Output the (X, Y) coordinate of the center of the cell containing the given text.  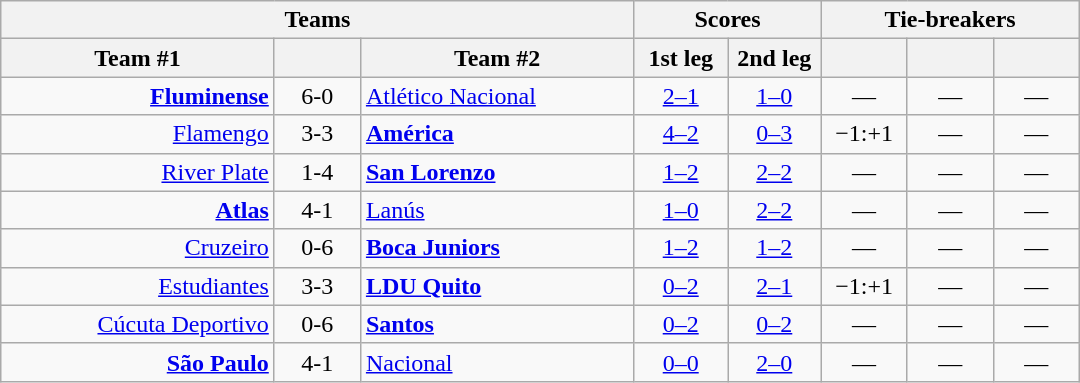
0–0 (681, 362)
Estudiantes (138, 286)
Team #2 (497, 58)
Cruzeiro (138, 248)
Scores (728, 20)
1st leg (681, 58)
2nd leg (775, 58)
Cúcuta Deportivo (138, 324)
0–3 (775, 134)
2–0 (775, 362)
Teams (318, 20)
Atlético Nacional (497, 96)
América (497, 134)
Lanús (497, 210)
6-0 (317, 96)
Santos (497, 324)
Atlas (138, 210)
Tie-breakers (950, 20)
Boca Juniors (497, 248)
LDU Quito (497, 286)
1-4 (317, 172)
4–2 (681, 134)
Fluminense (138, 96)
Nacional (497, 362)
Team #1 (138, 58)
River Plate (138, 172)
San Lorenzo (497, 172)
Flamengo (138, 134)
São Paulo (138, 362)
